Output the (x, y) coordinate of the center of the cell containing the given text.  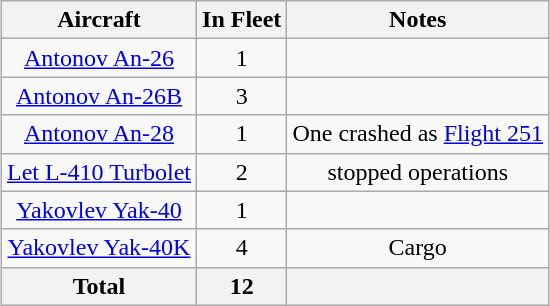
Antonov An-28 (98, 134)
3 (242, 96)
Yakovlev Yak-40 (98, 210)
Aircraft (98, 20)
Notes (418, 20)
Cargo (418, 248)
12 (242, 286)
Antonov An-26 (98, 58)
Yakovlev Yak-40K (98, 248)
Antonov An-26B (98, 96)
One crashed as Flight 251 (418, 134)
stopped operations (418, 172)
2 (242, 172)
In Fleet (242, 20)
Let L-410 Turbolet (98, 172)
4 (242, 248)
Total (98, 286)
